Identify which cell holds the provided text, then report its [x, y] central coordinate. 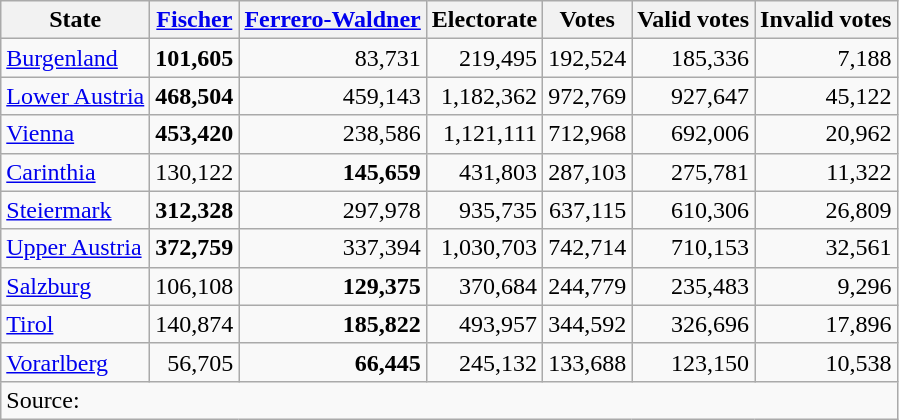
56,705 [194, 362]
238,586 [332, 134]
235,483 [694, 286]
Electorate [484, 20]
129,375 [332, 286]
275,781 [694, 172]
927,647 [694, 96]
Lower Austria [76, 96]
312,328 [194, 210]
66,445 [332, 362]
Vienna [76, 134]
326,696 [694, 324]
145,659 [332, 172]
45,122 [826, 96]
192,524 [588, 58]
140,874 [194, 324]
Valid votes [694, 20]
10,538 [826, 362]
101,605 [194, 58]
297,978 [332, 210]
935,735 [484, 210]
245,132 [484, 362]
370,684 [484, 286]
11,322 [826, 172]
1,121,111 [484, 134]
287,103 [588, 172]
468,504 [194, 96]
133,688 [588, 362]
453,420 [194, 134]
Burgenland [76, 58]
972,769 [588, 96]
Tirol [76, 324]
Salzburg [76, 286]
610,306 [694, 210]
Carinthia [76, 172]
130,122 [194, 172]
710,153 [694, 248]
7,188 [826, 58]
17,896 [826, 324]
State [76, 20]
Vorarlberg [76, 362]
Invalid votes [826, 20]
637,115 [588, 210]
185,822 [332, 324]
Source: [449, 400]
692,006 [694, 134]
742,714 [588, 248]
20,962 [826, 134]
Ferrero-Waldner [332, 20]
123,150 [694, 362]
344,592 [588, 324]
1,030,703 [484, 248]
712,968 [588, 134]
106,108 [194, 286]
Fischer [194, 20]
32,561 [826, 248]
219,495 [484, 58]
185,336 [694, 58]
26,809 [826, 210]
Upper Austria [76, 248]
431,803 [484, 172]
459,143 [332, 96]
1,182,362 [484, 96]
372,759 [194, 248]
493,957 [484, 324]
83,731 [332, 58]
244,779 [588, 286]
9,296 [826, 286]
Steiermark [76, 210]
Votes [588, 20]
337,394 [332, 248]
